Find where the given text appears and provide that cell's center as (x, y) coordinate. 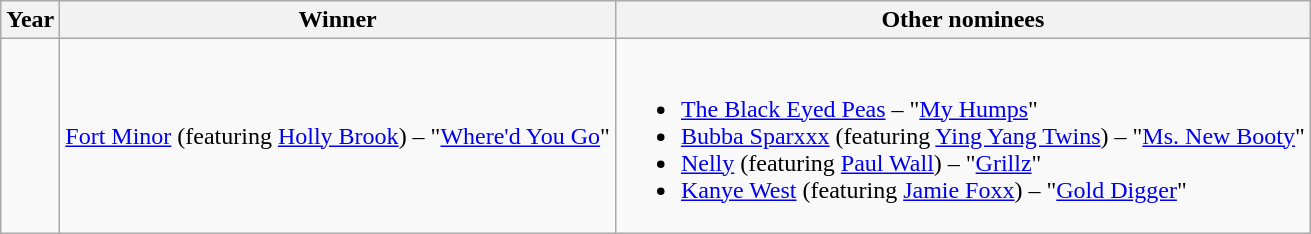
Other nominees (962, 20)
Year (30, 20)
Winner (338, 20)
Fort Minor (featuring Holly Brook) – "Where'd You Go" (338, 136)
